Extract the [x, y] coordinate from the center of the cell holding the provided text.  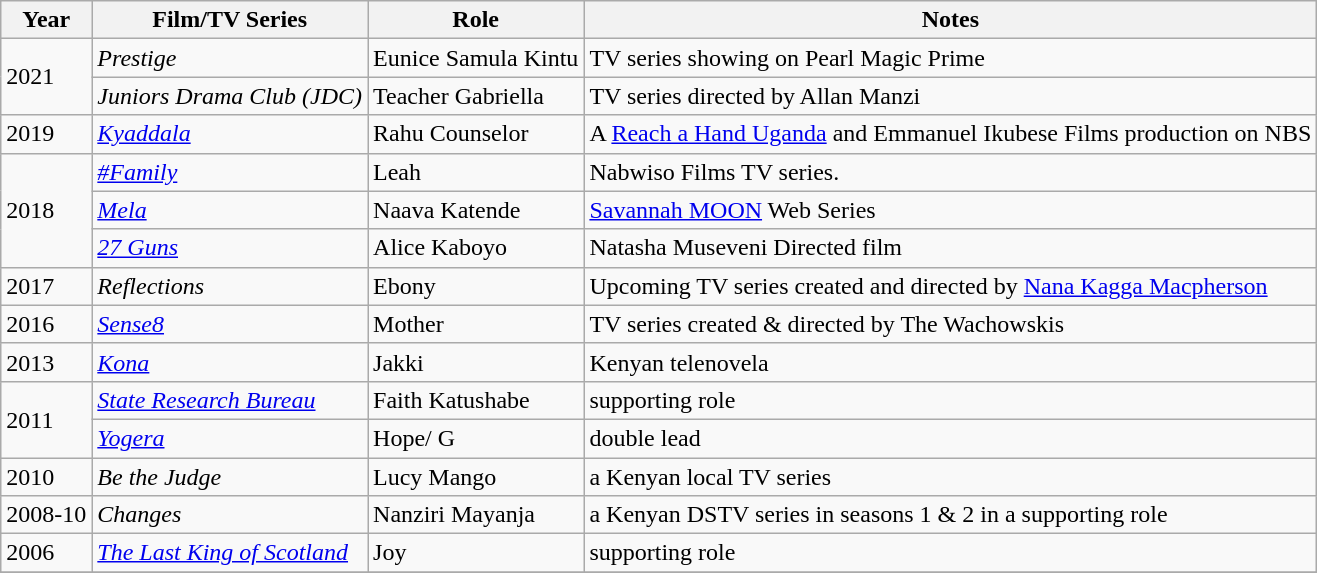
Eunice Samula Kintu [476, 58]
Year [46, 20]
A Reach a Hand Uganda and Emmanuel Ikubese Films production on NBS [950, 134]
Kenyan telenovela [950, 362]
2006 [46, 553]
2018 [46, 210]
Rahu Counselor [476, 134]
Jakki [476, 362]
TV series created & directed by The Wachowskis [950, 324]
Upcoming TV series created and directed by Nana Kagga Macpherson [950, 286]
2010 [46, 477]
Kyaddala [230, 134]
Alice Kaboyo [476, 248]
Nabwiso Films TV series. [950, 172]
2011 [46, 419]
2013 [46, 362]
Naava Katende [476, 210]
Prestige [230, 58]
2008-10 [46, 515]
Leah [476, 172]
2017 [46, 286]
27 Guns [230, 248]
Juniors Drama Club (JDC) [230, 96]
Film/TV Series [230, 20]
The Last King of Scotland [230, 553]
Savannah MOON Web Series [950, 210]
Joy [476, 553]
Hope/ G [476, 438]
TV series directed by Allan Manzi [950, 96]
#Family [230, 172]
a Kenyan local TV series [950, 477]
double lead [950, 438]
2021 [46, 77]
Yogera [230, 438]
Natasha Museveni Directed film [950, 248]
Changes [230, 515]
State Research Bureau [230, 400]
Mela [230, 210]
Ebony [476, 286]
Nanziri Mayanja [476, 515]
Role [476, 20]
TV series showing on Pearl Magic Prime [950, 58]
Mother [476, 324]
2019 [46, 134]
a Kenyan DSTV series in seasons 1 & 2 in a supporting role [950, 515]
Kona [230, 362]
Be the Judge [230, 477]
Teacher Gabriella [476, 96]
Lucy Mango [476, 477]
Sense8 [230, 324]
Notes [950, 20]
2016 [46, 324]
Reflections [230, 286]
Faith Katushabe [476, 400]
